Detect which cell encompasses the target text, then output its [x, y] center coordinate. 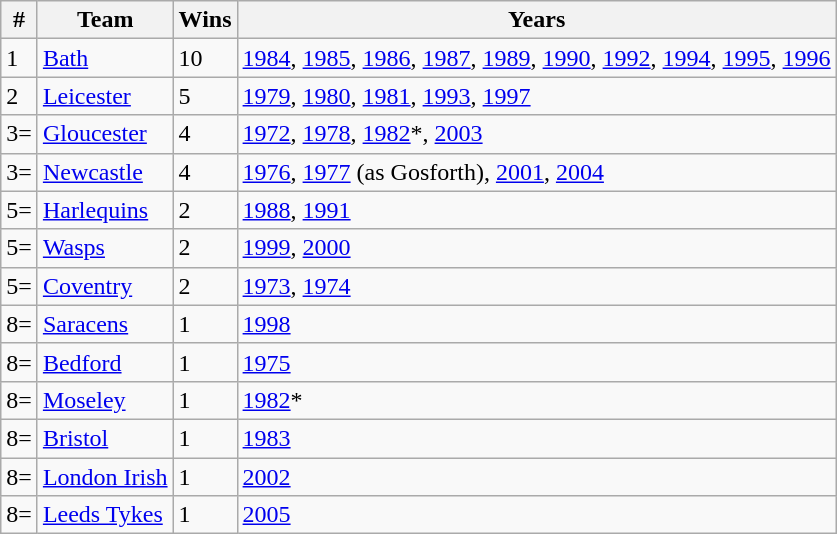
Wins [205, 20]
1984, 1985, 1986, 1987, 1989, 1990, 1992, 1994, 1995, 1996 [536, 58]
Leicester [105, 96]
1999, 2000 [536, 248]
1975 [536, 362]
2005 [536, 515]
Gloucester [105, 134]
5 [205, 96]
Harlequins [105, 210]
1982* [536, 400]
London Irish [105, 477]
1988, 1991 [536, 210]
Newcastle [105, 172]
Bath [105, 58]
10 [205, 58]
1972, 1978, 1982*, 2003 [536, 134]
Team [105, 20]
# [20, 20]
Years [536, 20]
Leeds Tykes [105, 515]
Moseley [105, 400]
1979, 1980, 1981, 1993, 1997 [536, 96]
1973, 1974 [536, 286]
Wasps [105, 248]
1998 [536, 324]
2002 [536, 477]
Saracens [105, 324]
1983 [536, 438]
Bristol [105, 438]
Bedford [105, 362]
1976, 1977 (as Gosforth), 2001, 2004 [536, 172]
Coventry [105, 286]
